Identify which cell holds the provided text, then report its (X, Y) central coordinate. 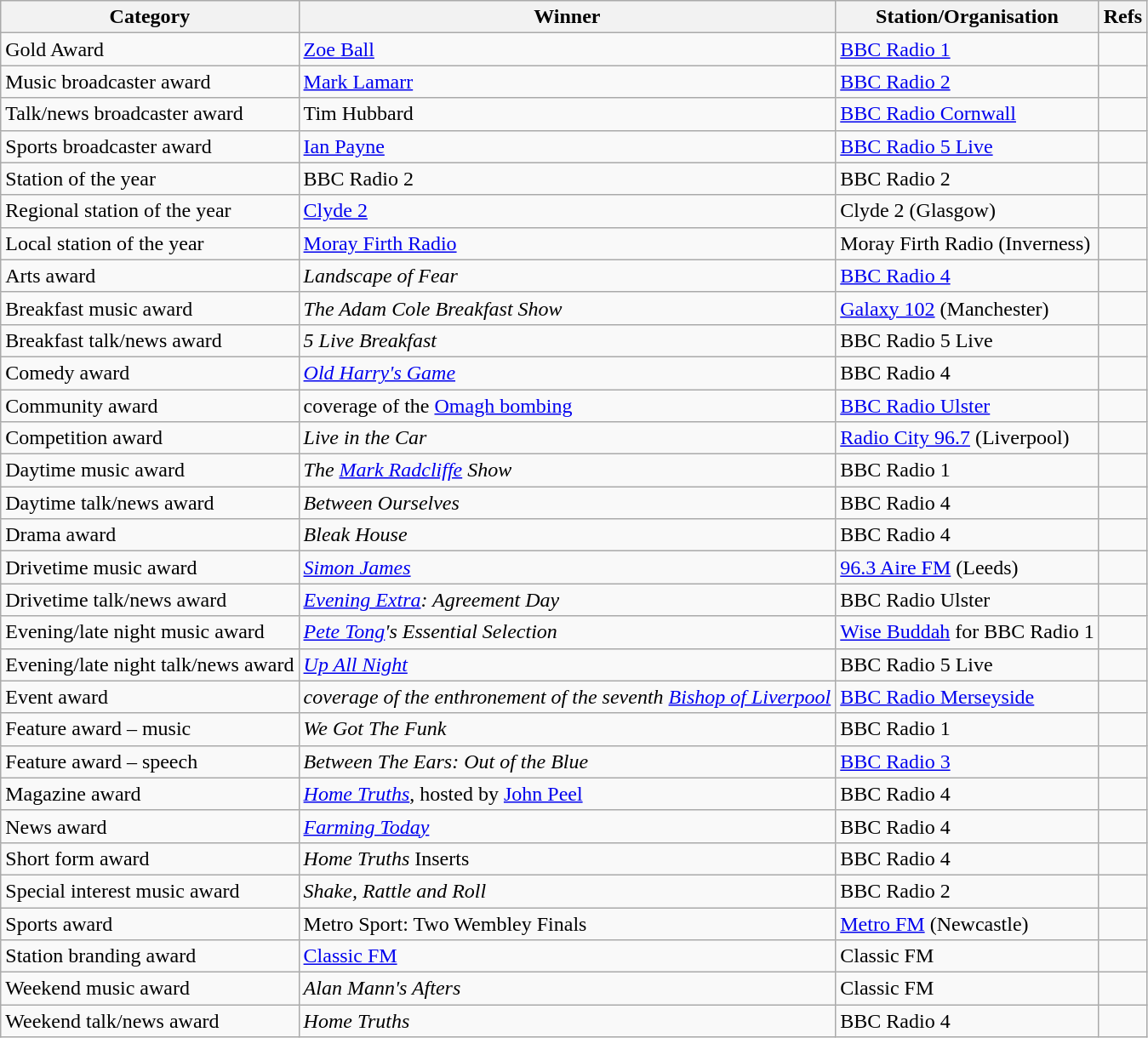
Old Harry's Game (567, 373)
Talk/news broadcaster award (150, 114)
Winner (567, 17)
BBC Radio Cornwall (967, 114)
Evening Extra: Agreement Day (567, 600)
Competition award (150, 438)
Special interest music award (150, 891)
Shake, Rattle and Roll (567, 891)
Weekend music award (150, 989)
96.3 Aire FM (Leeds) (967, 567)
Up All Night (567, 664)
Home Truths (567, 1021)
Metro FM (Newcastle) (967, 923)
Bleak House (567, 535)
The Mark Radcliffe Show (567, 471)
Comedy award (150, 373)
Sports award (150, 923)
News award (150, 826)
Evening/late night talk/news award (150, 664)
Breakfast music award (150, 308)
Simon James (567, 567)
Wise Buddah for BBC Radio 1 (967, 632)
5 Live Breakfast (567, 340)
Daytime music award (150, 471)
Music broadcaster award (150, 82)
Arts award (150, 276)
BBC Radio 3 (967, 761)
Daytime talk/news award (150, 503)
Alan Mann's Afters (567, 989)
Zoe Ball (567, 49)
Landscape of Fear (567, 276)
Moray Firth Radio (567, 243)
Category (150, 17)
Pete Tong's Essential Selection (567, 632)
Weekend talk/news award (150, 1021)
Home Truths, hosted by John Peel (567, 794)
Short form award (150, 858)
Regional station of the year (150, 211)
Breakfast talk/news award (150, 340)
Clyde 2 (567, 211)
Mark Lamarr (567, 82)
Gold Award (150, 49)
Radio City 96.7 (Liverpool) (967, 438)
The Adam Cole Breakfast Show (567, 308)
Local station of the year (150, 243)
Refs (1122, 17)
Drivetime talk/news award (150, 600)
Ian Payne (567, 146)
coverage of the enthronement of the seventh Bishop of Liverpool (567, 697)
Magazine award (150, 794)
Feature award – speech (150, 761)
Feature award – music (150, 729)
Galaxy 102 (Manchester) (967, 308)
coverage of the Omagh bombing (567, 406)
BBC Radio Merseyside (967, 697)
Event award (150, 697)
Live in the Car (567, 438)
Between The Ears: Out of the Blue (567, 761)
Between Ourselves (567, 503)
Station of the year (150, 179)
Evening/late night music award (150, 632)
Station/Organisation (967, 17)
Sports broadcaster award (150, 146)
Drama award (150, 535)
Tim Hubbard (567, 114)
Station branding award (150, 956)
Farming Today (567, 826)
Clyde 2 (Glasgow) (967, 211)
We Got The Funk (567, 729)
Metro Sport: Two Wembley Finals (567, 923)
Home Truths Inserts (567, 858)
Drivetime music award (150, 567)
Moray Firth Radio (Inverness) (967, 243)
Community award (150, 406)
